Find where the given text appears and provide that cell's center as (x, y) coordinate. 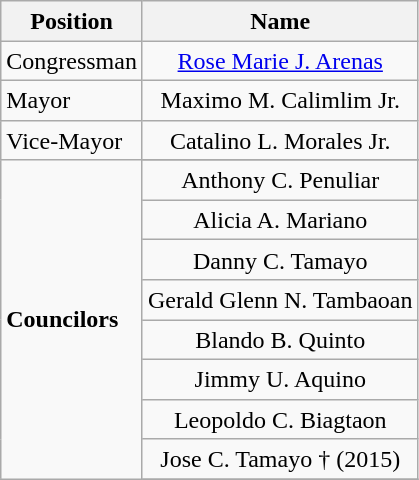
Position (72, 21)
Maximo M. Calimlim Jr. (280, 100)
Anthony C. Penuliar (280, 180)
Councilors (72, 320)
Alicia A. Mariano (280, 220)
Catalino L. Morales Jr. (280, 140)
Blando B. Quinto (280, 340)
Rose Marie J. Arenas (280, 61)
Mayor (72, 100)
Congressman (72, 61)
Jimmy U. Aquino (280, 379)
Name (280, 21)
Leopoldo C. Biagtaon (280, 419)
Danny C. Tamayo (280, 260)
Vice-Mayor (72, 140)
Gerald Glenn N. Tambaoan (280, 300)
Jose C. Tamayo † (2015) (280, 459)
